Locate the cell with the specified text and output its [x, y] center coordinate. 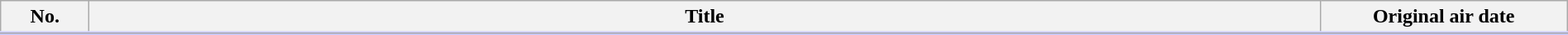
Original air date [1444, 17]
No. [45, 17]
Title [705, 17]
